Find where the given text appears and provide that cell's center as [X, Y] coordinate. 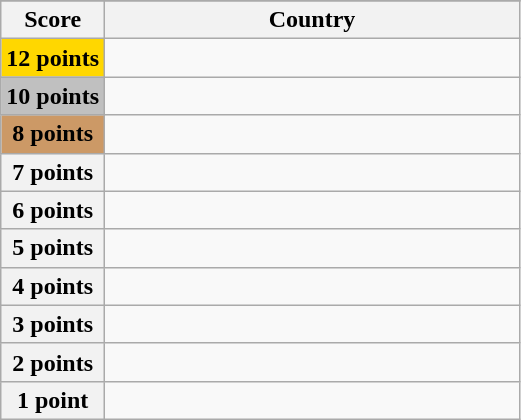
7 points [53, 172]
5 points [53, 248]
1 point [53, 400]
Score [53, 20]
10 points [53, 96]
4 points [53, 286]
6 points [53, 210]
8 points [53, 134]
2 points [53, 362]
3 points [53, 324]
12 points [53, 58]
Country [312, 20]
